Search for the cell housing the specified text and yield its [x, y] center coordinate. 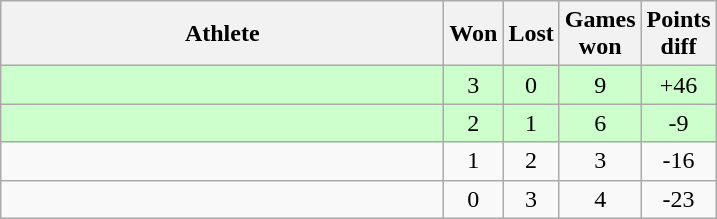
Pointsdiff [678, 34]
Lost [531, 34]
+46 [678, 85]
Athlete [222, 34]
6 [600, 123]
9 [600, 85]
-23 [678, 199]
-9 [678, 123]
4 [600, 199]
Gameswon [600, 34]
Won [474, 34]
-16 [678, 161]
